Provide the (x, y) coordinate of the cell's center where the given text is located.  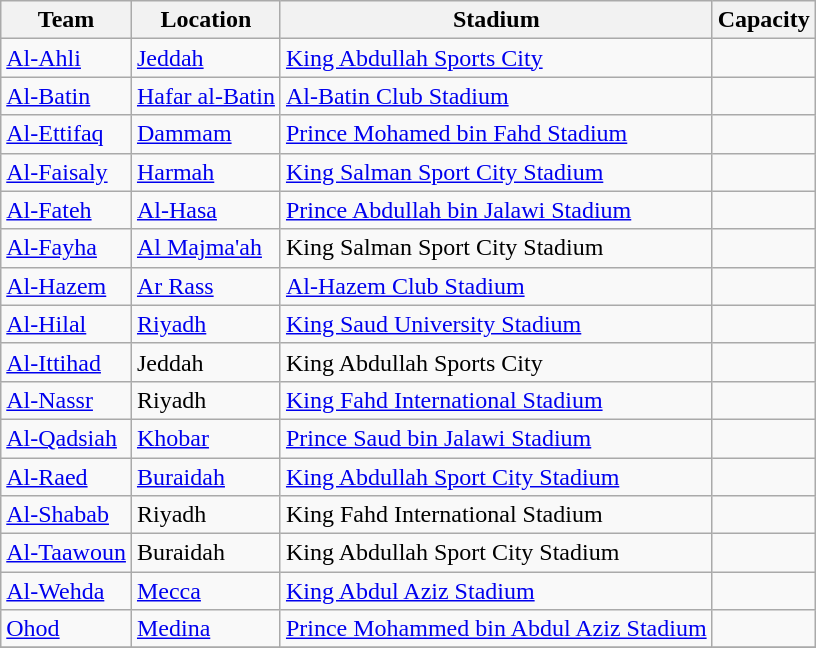
Ar Rass (206, 286)
Prince Mohamed bin Fahd Stadium (496, 134)
Al-Hasa (206, 210)
Al-Ittihad (66, 362)
Harmah (206, 172)
Prince Mohammed bin Abdul Aziz Stadium (496, 629)
Capacity (764, 20)
Al-Hazem Club Stadium (496, 286)
Location (206, 20)
Al-Fayha (66, 248)
Al-Raed (66, 477)
Al-Faisaly (66, 172)
King Saud University Stadium (496, 324)
Al-Batin (66, 96)
Dammam (206, 134)
Mecca (206, 591)
Khobar (206, 438)
King Abdul Aziz Stadium (496, 591)
Al-Ahli (66, 58)
Al-Qadsiah (66, 438)
Al-Nassr (66, 400)
Al-Ettifaq (66, 134)
Stadium (496, 20)
Al-Batin Club Stadium (496, 96)
Al-Shabab (66, 515)
Al-Hazem (66, 286)
Hafar al-Batin (206, 96)
Al-Hilal (66, 324)
Al-Fateh (66, 210)
Al Majma'ah (206, 248)
Team (66, 20)
Ohod (66, 629)
Al-Taawoun (66, 553)
Medina (206, 629)
Prince Saud bin Jalawi Stadium (496, 438)
Al-Wehda (66, 591)
Prince Abdullah bin Jalawi Stadium (496, 210)
